Return the (X, Y) coordinate for the center point of the cell that contains the specified text.  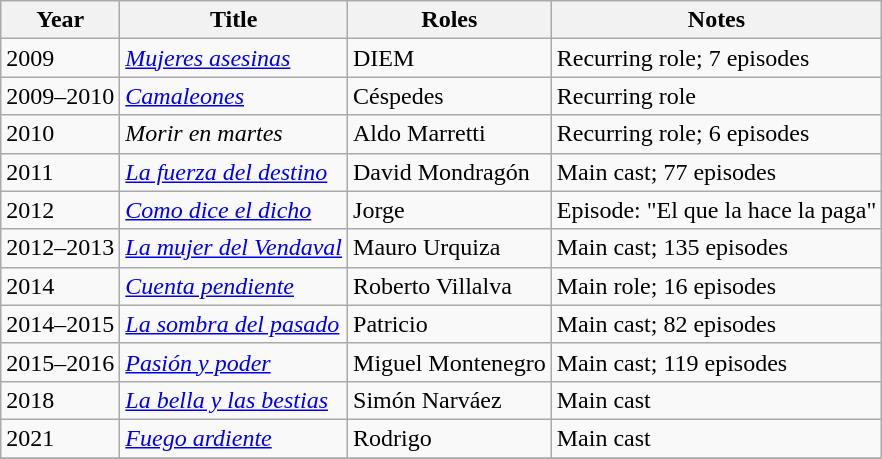
Aldo Marretti (450, 134)
Mauro Urquiza (450, 248)
2014–2015 (60, 324)
Roberto Villalva (450, 286)
La sombra del pasado (234, 324)
Rodrigo (450, 438)
Patricio (450, 324)
DIEM (450, 58)
Simón Narváez (450, 400)
Main cast; 135 episodes (716, 248)
Cuenta pendiente (234, 286)
Recurring role (716, 96)
Roles (450, 20)
Camaleones (234, 96)
2009–2010 (60, 96)
2014 (60, 286)
2011 (60, 172)
Recurring role; 6 episodes (716, 134)
Main cast; 77 episodes (716, 172)
Como dice el dicho (234, 210)
Main cast; 82 episodes (716, 324)
2012–2013 (60, 248)
Recurring role; 7 episodes (716, 58)
2012 (60, 210)
La bella y las bestias (234, 400)
2021 (60, 438)
2010 (60, 134)
Céspedes (450, 96)
Pasión y poder (234, 362)
La mujer del Vendaval (234, 248)
Fuego ardiente (234, 438)
La fuerza del destino (234, 172)
Mujeres asesinas (234, 58)
Main role; 16 episodes (716, 286)
Title (234, 20)
Episode: "El que la hace la paga" (716, 210)
Notes (716, 20)
David Mondragón (450, 172)
Year (60, 20)
Main cast; 119 episodes (716, 362)
Miguel Montenegro (450, 362)
Jorge (450, 210)
2009 (60, 58)
Morir en martes (234, 134)
2018 (60, 400)
2015–2016 (60, 362)
